Return [x, y] of the center of cell containing provided text 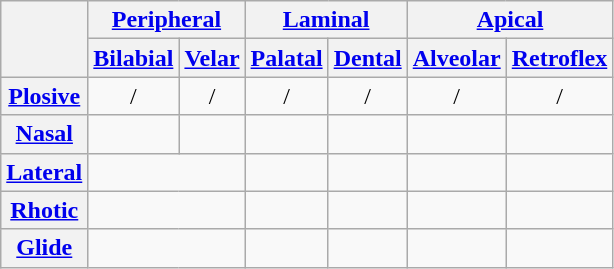
Rhotic [44, 210]
Lateral [44, 172]
Laminal [326, 20]
Bilabial [134, 58]
Apical [510, 20]
Plosive [44, 96]
Alveolar [456, 58]
Retroflex [560, 58]
Glide [44, 248]
Nasal [44, 134]
Palatal [286, 58]
Dental [368, 58]
Peripheral [166, 20]
Velar [212, 58]
